Find where the given text appears and provide that cell's center as (x, y) coordinate. 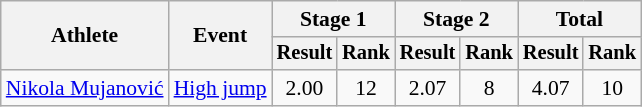
Athlete (85, 36)
4.07 (551, 88)
Event (220, 36)
Nikola Mujanović (85, 88)
2.07 (428, 88)
Stage 1 (334, 19)
8 (489, 88)
High jump (220, 88)
2.00 (305, 88)
12 (366, 88)
Total (580, 19)
Stage 2 (456, 19)
10 (612, 88)
